From the cell containing the given text, extract its center point as [X, Y] coordinate. 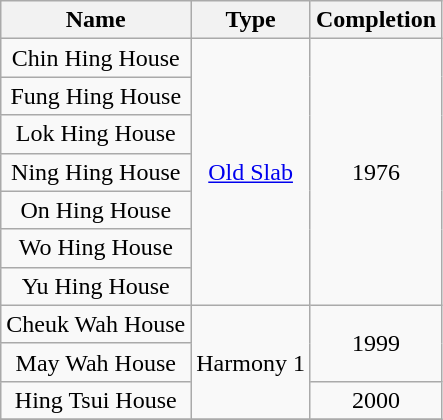
On Hing House [96, 210]
1976 [376, 172]
Type [251, 20]
Harmony 1 [251, 362]
Name [96, 20]
Chin Hing House [96, 58]
Hing Tsui House [96, 400]
Ning Hing House [96, 172]
Fung Hing House [96, 96]
Completion [376, 20]
May Wah House [96, 362]
Cheuk Wah House [96, 324]
Wo Hing House [96, 248]
Old Slab [251, 172]
1999 [376, 343]
2000 [376, 400]
Yu Hing House [96, 286]
Lok Hing House [96, 134]
